Provide the [X, Y] coordinate of the cell's center where the given text is located.  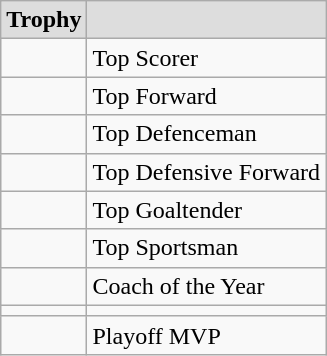
Playoff MVP [206, 335]
Top Forward [206, 96]
Top Scorer [206, 58]
Top Sportsman [206, 248]
Trophy [44, 20]
Top Defenceman [206, 134]
Top Defensive Forward [206, 172]
Top Goaltender [206, 210]
Coach of the Year [206, 286]
